Find where the given text appears and provide that cell's center as (x, y) coordinate. 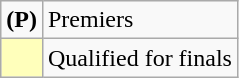
Qualified for finals (140, 58)
Premiers (140, 20)
(P) (22, 20)
